Capture the cell that displays the provided text and extract its [X, Y] central coordinate. 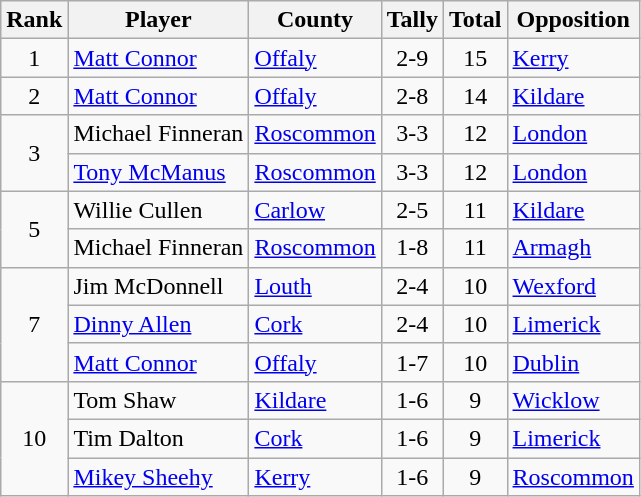
Willie Cullen [158, 210]
Mikey Sheehy [158, 477]
Dinny Allen [158, 324]
5 [34, 229]
Player [158, 20]
Rank [34, 20]
1-7 [412, 362]
Tim Dalton [158, 438]
7 [34, 324]
2-8 [412, 96]
Jim McDonnell [158, 286]
3 [34, 153]
County [315, 20]
Tom Shaw [158, 400]
Carlow [315, 210]
Louth [315, 286]
Armagh [573, 248]
Wicklow [573, 400]
Opposition [573, 20]
Tony McManus [158, 172]
1 [34, 58]
Tally [412, 20]
Wexford [573, 286]
2-9 [412, 58]
15 [475, 58]
Total [475, 20]
14 [475, 96]
2-5 [412, 210]
2 [34, 96]
1-8 [412, 248]
Dublin [573, 362]
